Locate the cell with the specified text and output its [X, Y] center coordinate. 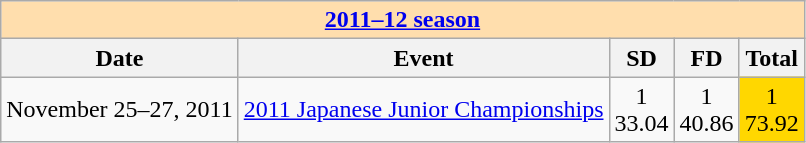
1 73.92 [772, 110]
Date [120, 58]
SD [642, 58]
FD [706, 58]
1 40.86 [706, 110]
2011 Japanese Junior Championships [424, 110]
November 25–27, 2011 [120, 110]
2011–12 season [402, 20]
Event [424, 58]
Total [772, 58]
1 33.04 [642, 110]
